From the cell containing the given text, extract its center point as [X, Y] coordinate. 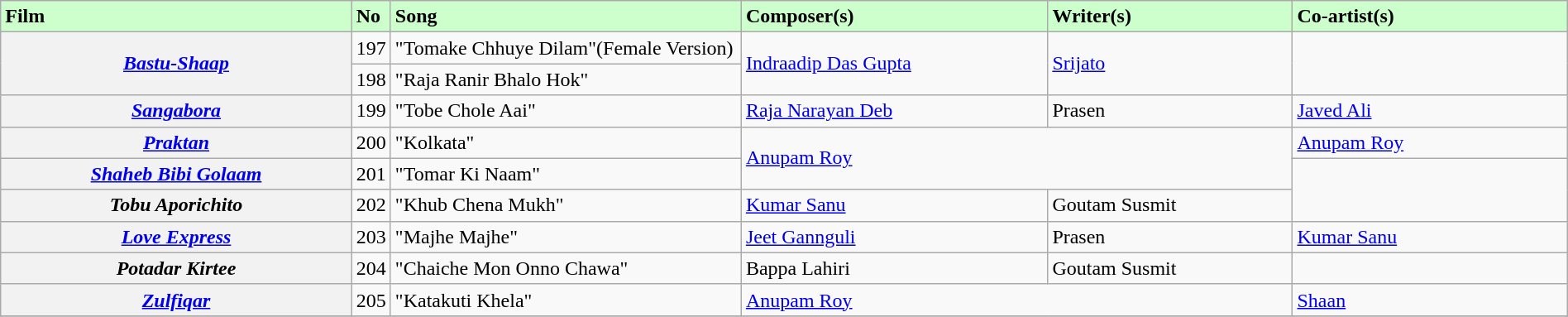
201 [370, 174]
Co-artist(s) [1430, 17]
"Katakuti Khela" [566, 300]
Raja Narayan Deb [894, 111]
202 [370, 205]
"Tomake Chhuye Dilam"(Female Version) [566, 48]
197 [370, 48]
Bastu-Shaap [176, 64]
Song [566, 17]
Jeet Gannguli [894, 237]
"Majhe Majhe" [566, 237]
199 [370, 111]
Bappa Lahiri [894, 268]
Indraadip Das Gupta [894, 64]
Writer(s) [1170, 17]
198 [370, 79]
"Khub Chena Mukh" [566, 205]
Love Express [176, 237]
Javed Ali [1430, 111]
Composer(s) [894, 17]
200 [370, 142]
Tobu Aporichito [176, 205]
Srijato [1170, 64]
Praktan [176, 142]
Film [176, 17]
203 [370, 237]
Sangabora [176, 111]
"Tobe Chole Aai" [566, 111]
"Kolkata" [566, 142]
"Chaiche Mon Onno Chawa" [566, 268]
Potadar Kirtee [176, 268]
205 [370, 300]
"Raja Ranir Bhalo Hok" [566, 79]
Zulfiqar [176, 300]
No [370, 17]
204 [370, 268]
"Tomar Ki Naam" [566, 174]
Shaheb Bibi Golaam [176, 174]
Shaan [1430, 300]
